Detect which cell encompasses the target text, then output its [x, y] center coordinate. 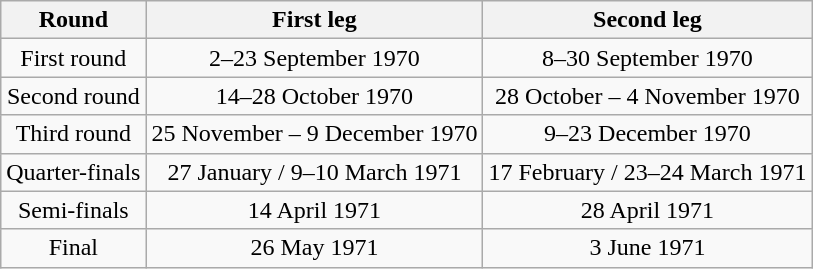
9–23 December 1970 [648, 134]
First leg [314, 20]
14 April 1971 [314, 210]
25 November – 9 December 1970 [314, 134]
17 February / 23–24 March 1971 [648, 172]
14–28 October 1970 [314, 96]
Round [74, 20]
Second leg [648, 20]
First round [74, 58]
28 April 1971 [648, 210]
28 October – 4 November 1970 [648, 96]
Quarter-finals [74, 172]
Second round [74, 96]
8–30 September 1970 [648, 58]
27 January / 9–10 March 1971 [314, 172]
2–23 September 1970 [314, 58]
Semi-finals [74, 210]
3 June 1971 [648, 248]
26 May 1971 [314, 248]
Third round [74, 134]
Final [74, 248]
